Pinpoint the cell where the given text exists, returning its (x, y) midpoint coordinate. 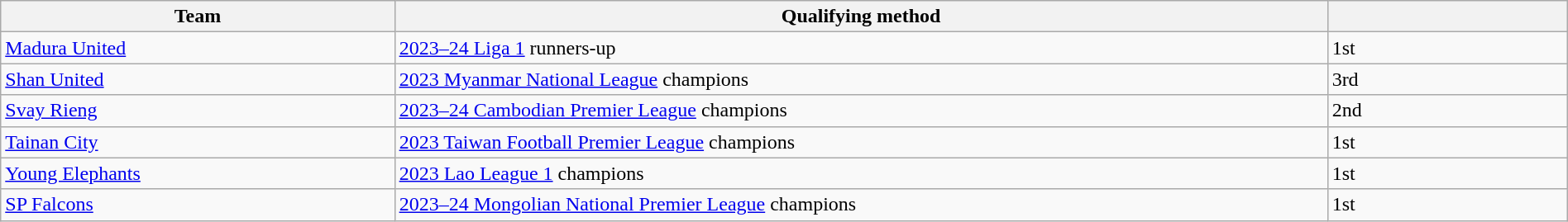
2023 Myanmar National League champions (861, 79)
Svay Rieng (198, 111)
2nd (1447, 111)
2023 Taiwan Football Premier League champions (861, 142)
Young Elephants (198, 173)
SP Falcons (198, 205)
Team (198, 17)
2023–24 Cambodian Premier League champions (861, 111)
3rd (1447, 79)
2023 Lao League 1 champions (861, 173)
2023–24 Liga 1 runners-up (861, 48)
Tainan City (198, 142)
2023–24 Mongolian National Premier League champions (861, 205)
Qualifying method (861, 17)
Madura United (198, 48)
Shan United (198, 79)
